Return (x, y) of the center of cell containing provided text 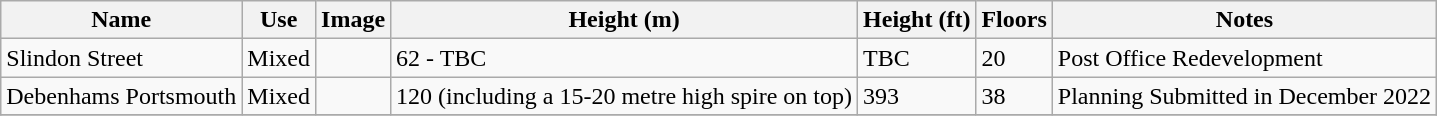
Image (354, 20)
120 (including a 15-20 metre high spire on top) (624, 96)
Height (ft) (917, 20)
TBC (917, 58)
Debenhams Portsmouth (122, 96)
Post Office Redevelopment (1244, 58)
Slindon Street (122, 58)
Name (122, 20)
Floors (1014, 20)
Planning Submitted in December 2022 (1244, 96)
Notes (1244, 20)
20 (1014, 58)
62 - TBC (624, 58)
Use (279, 20)
Height (m) (624, 20)
38 (1014, 96)
393 (917, 96)
